Scan for the cell matching the given text and deliver its [x, y] coordinate at center. 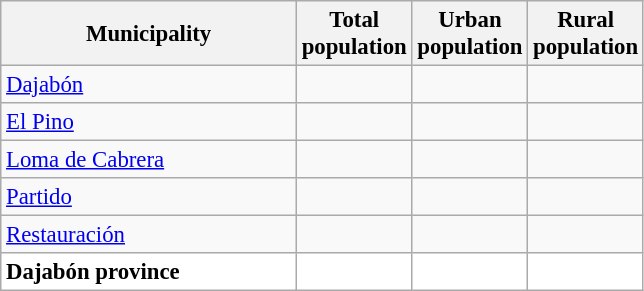
Loma de Cabrera [149, 160]
El Pino [149, 122]
Totalpopulation [354, 34]
Urbanpopulation [470, 34]
Ruralpopulation [586, 34]
Dajabón [149, 85]
Restauración [149, 235]
Municipality [149, 34]
Partido [149, 197]
